Identify which cell holds the provided text, then report its (x, y) central coordinate. 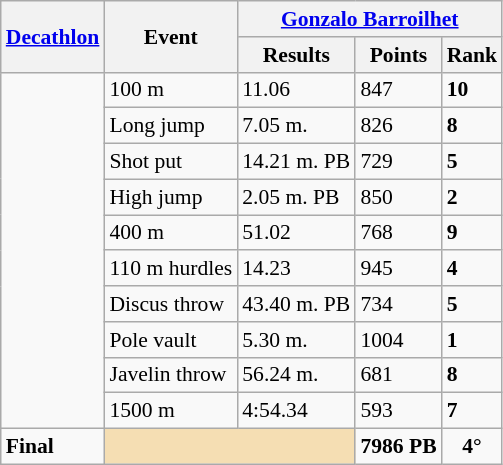
850 (398, 197)
Gonzalo Barroilhet (370, 19)
826 (398, 126)
10 (472, 90)
100 m (170, 90)
51.02 (296, 233)
729 (398, 162)
593 (398, 411)
43.40 m. PB (296, 304)
4 (472, 269)
56.24 m. (296, 375)
High jump (170, 197)
945 (398, 269)
2 (472, 197)
Event (170, 36)
11.06 (296, 90)
Rank (472, 55)
Long jump (170, 126)
Shot put (170, 162)
681 (398, 375)
847 (398, 90)
4:54.34 (296, 411)
7 (472, 411)
Discus throw (170, 304)
Decathlon (53, 36)
5.30 m. (296, 340)
734 (398, 304)
7986 PB (398, 447)
Results (296, 55)
1004 (398, 340)
1 (472, 340)
9 (472, 233)
768 (398, 233)
Pole vault (170, 340)
1500 m (170, 411)
7.05 m. (296, 126)
110 m hurdles (170, 269)
Points (398, 55)
14.23 (296, 269)
Final (53, 447)
14.21 m. PB (296, 162)
4° (472, 447)
2.05 m. PB (296, 197)
400 m (170, 233)
Javelin throw (170, 375)
